Pinpoint the cell where the given text exists, returning its (X, Y) midpoint coordinate. 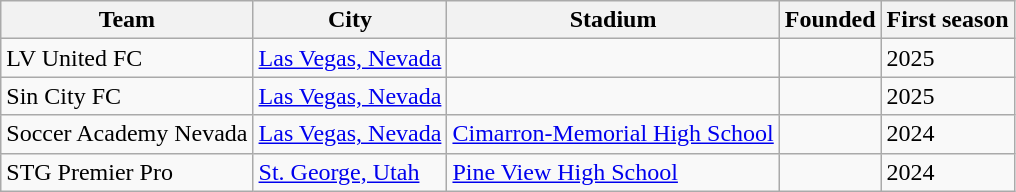
First season (948, 20)
Cimarron-Memorial High School (613, 134)
Stadium (613, 20)
Soccer Academy Nevada (127, 134)
City (350, 20)
Founded (830, 20)
Pine View High School (613, 172)
Sin City FC (127, 96)
St. George, Utah (350, 172)
LV United FC (127, 58)
Team (127, 20)
STG Premier Pro (127, 172)
